Provide the [X, Y] coordinate of the cell's center where the given text is located.  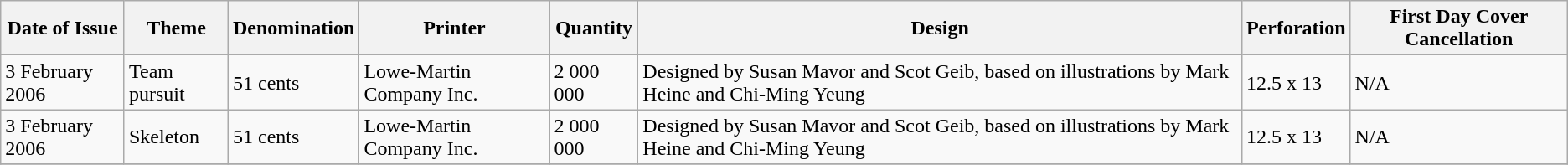
Team pursuit [176, 82]
Quantity [594, 28]
Skeleton [176, 137]
Perforation [1296, 28]
Date of Issue [63, 28]
Denomination [293, 28]
Design [940, 28]
First Day Cover Cancellation [1459, 28]
Theme [176, 28]
Printer [454, 28]
